From the cell containing the given text, extract its center point as [X, Y] coordinate. 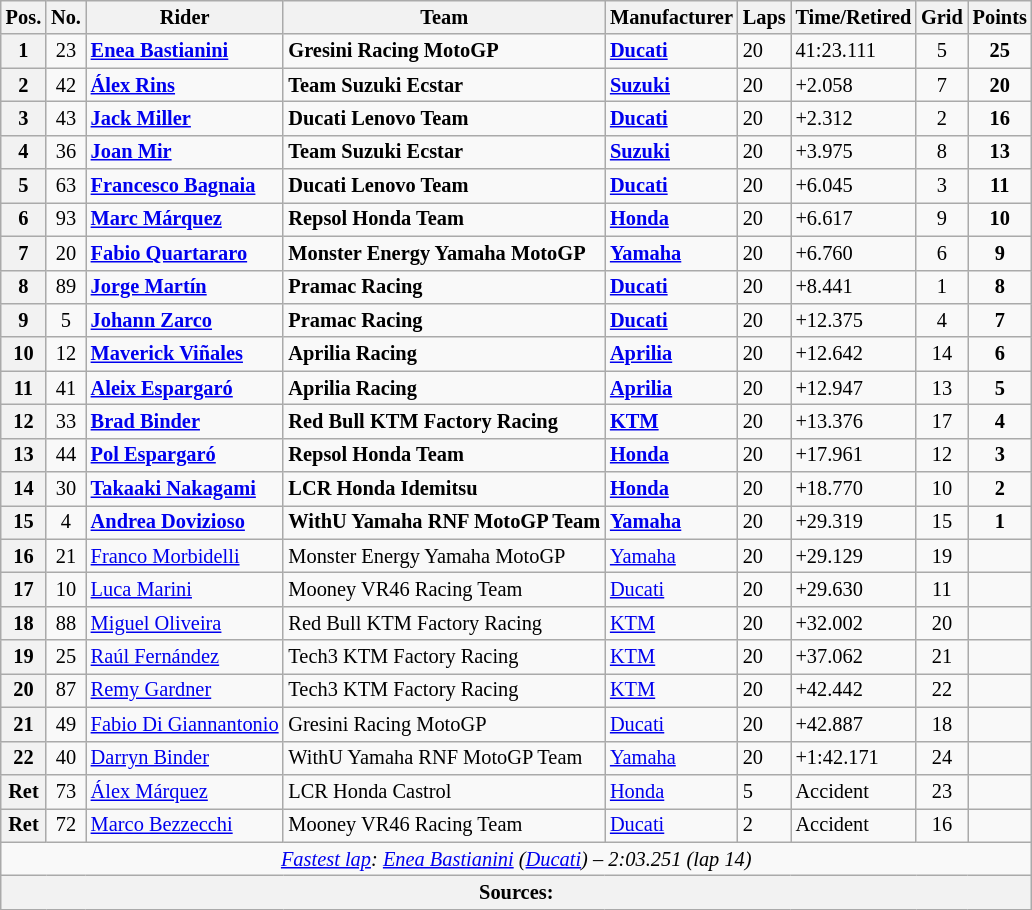
+8.441 [854, 287]
LCR Honda Castrol [444, 791]
+13.376 [854, 421]
+29.319 [854, 522]
Enea Bastianini [185, 51]
+42.887 [854, 724]
+1:42.171 [854, 758]
72 [66, 825]
Johann Zarco [185, 320]
33 [66, 421]
Francesco Bagnaia [185, 186]
Rider [185, 17]
+3.975 [854, 152]
36 [66, 152]
Time/Retired [854, 17]
Álex Márquez [185, 791]
+42.442 [854, 690]
88 [66, 623]
Joan Mir [185, 152]
LCR Honda Idemitsu [444, 489]
+17.961 [854, 455]
30 [66, 489]
Points [1000, 17]
Franco Morbidelli [185, 556]
73 [66, 791]
Brad Binder [185, 421]
Raúl Fernández [185, 657]
+37.062 [854, 657]
49 [66, 724]
Fabio Di Giannantonio [185, 724]
Takaaki Nakagami [185, 489]
Miguel Oliveira [185, 623]
87 [66, 690]
Pol Espargaró [185, 455]
+2.312 [854, 118]
40 [66, 758]
Jorge Martín [185, 287]
No. [66, 17]
+12.375 [854, 320]
42 [66, 85]
+12.947 [854, 388]
Andrea Dovizioso [185, 522]
+18.770 [854, 489]
+6.045 [854, 186]
44 [66, 455]
Sources: [516, 892]
Fastest lap: Enea Bastianini (Ducati) – 2:03.251 (lap 14) [516, 859]
89 [66, 287]
+6.760 [854, 253]
Grid [942, 17]
+32.002 [854, 623]
41:23.111 [854, 51]
Pos. [24, 17]
93 [66, 219]
Jack Miller [185, 118]
+12.642 [854, 354]
Maverick Viñales [185, 354]
+29.630 [854, 589]
Aleix Espargaró [185, 388]
Remy Gardner [185, 690]
Luca Marini [185, 589]
43 [66, 118]
24 [942, 758]
+6.617 [854, 219]
41 [66, 388]
Marc Márquez [185, 219]
Darryn Binder [185, 758]
Fabio Quartararo [185, 253]
63 [66, 186]
Manufacturer [672, 17]
+29.129 [854, 556]
Laps [764, 17]
Marco Bezzecchi [185, 825]
Álex Rins [185, 85]
+2.058 [854, 85]
Team [444, 17]
